Search for the cell housing the specified text and yield its [x, y] center coordinate. 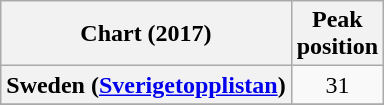
31 [337, 85]
Sweden (Sverigetopplistan) [146, 85]
Peakposition [337, 34]
Chart (2017) [146, 34]
